Provide the (x, y) coordinate of the cell's center where the given text is located.  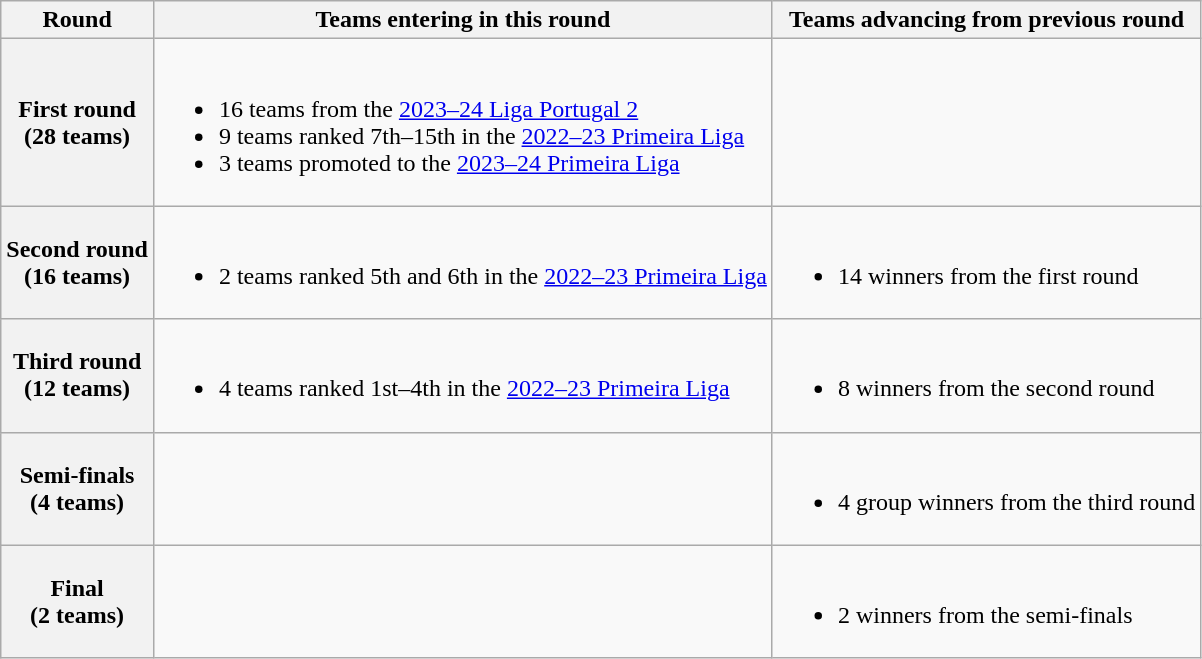
Teams entering in this round (462, 20)
Teams advancing from previous round (986, 20)
14 winners from the first round (986, 262)
Final(2 teams) (78, 602)
4 group winners from the third round (986, 488)
8 winners from the second round (986, 376)
First round(28 teams) (78, 122)
2 winners from the semi-finals (986, 602)
16 teams from the 2023–24 Liga Portugal 29 teams ranked 7th–15th in the 2022–23 Primeira Liga3 teams promoted to the 2023–24 Primeira Liga (462, 122)
2 teams ranked 5th and 6th in the 2022–23 Primeira Liga (462, 262)
Semi-finals(4 teams) (78, 488)
Round (78, 20)
Second round(16 teams) (78, 262)
4 teams ranked 1st–4th in the 2022–23 Primeira Liga (462, 376)
Third round(12 teams) (78, 376)
